For the text-containing cell, return its midpoint in (x, y) coordinate format. 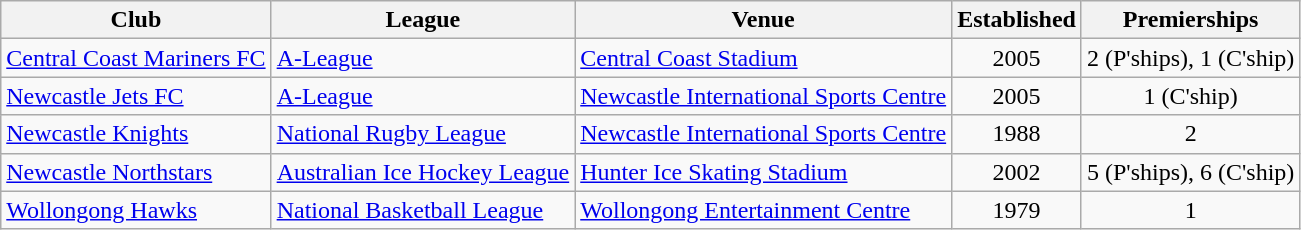
2 (P'ships), 1 (C'ship) (1190, 58)
National Rugby League (423, 134)
Newcastle Knights (136, 134)
Hunter Ice Skating Stadium (764, 172)
5 (P'ships), 6 (C'ship) (1190, 172)
Premierships (1190, 20)
1979 (1017, 210)
1988 (1017, 134)
Central Coast Stadium (764, 58)
2002 (1017, 172)
Club (136, 20)
National Basketball League (423, 210)
Central Coast Mariners FC (136, 58)
Wollongong Entertainment Centre (764, 210)
Newcastle Northstars (136, 172)
League (423, 20)
Newcastle Jets FC (136, 96)
Australian Ice Hockey League (423, 172)
Established (1017, 20)
1 (1190, 210)
Venue (764, 20)
2 (1190, 134)
Wollongong Hawks (136, 210)
1 (C'ship) (1190, 96)
